Provide the [x, y] coordinate of the cell's center where the given text is located.  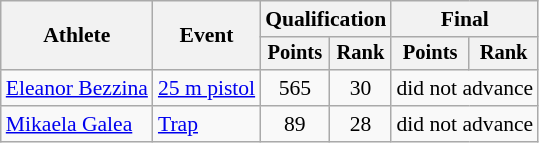
Eleanor Bezzina [77, 88]
89 [294, 124]
25 m pistol [206, 88]
Final [464, 19]
Mikaela Galea [77, 124]
Athlete [77, 36]
Qualification [326, 19]
30 [360, 88]
Trap [206, 124]
565 [294, 88]
28 [360, 124]
Event [206, 36]
